Search for the cell housing the specified text and yield its (X, Y) center coordinate. 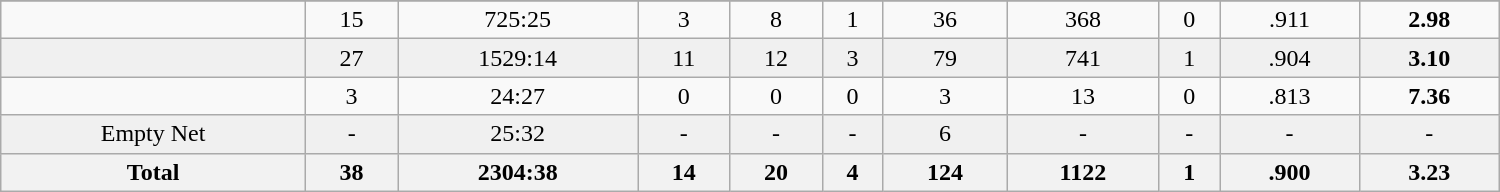
24:27 (518, 96)
Empty Net (154, 134)
11 (684, 58)
12 (776, 58)
2304:38 (518, 172)
27 (351, 58)
124 (945, 172)
7.36 (1429, 96)
4 (852, 172)
38 (351, 172)
1122 (1083, 172)
Total (154, 172)
20 (776, 172)
368 (1083, 20)
.911 (1290, 20)
2.98 (1429, 20)
6 (945, 134)
3.23 (1429, 172)
25:32 (518, 134)
741 (1083, 58)
.904 (1290, 58)
79 (945, 58)
36 (945, 20)
8 (776, 20)
.900 (1290, 172)
.813 (1290, 96)
725:25 (518, 20)
1529:14 (518, 58)
13 (1083, 96)
3.10 (1429, 58)
15 (351, 20)
14 (684, 172)
